Return (x, y) of the center of cell containing provided text 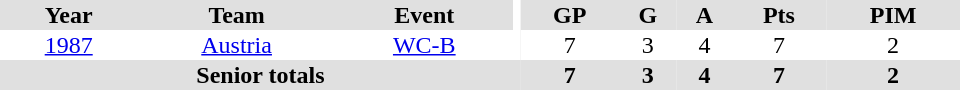
G (648, 15)
GP (570, 15)
WC-B (424, 45)
Pts (779, 15)
Austria (236, 45)
Year (68, 15)
Team (236, 15)
A (704, 15)
Senior totals (260, 75)
Event (424, 15)
1987 (68, 45)
PIM (893, 15)
